Extract the [X, Y] coordinate from the center of the cell holding the provided text.  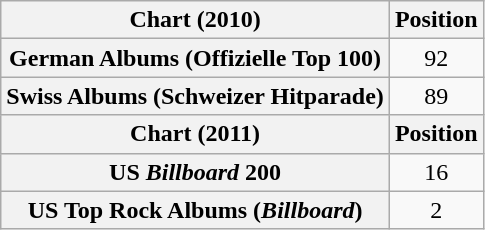
92 [436, 58]
Chart (2011) [196, 134]
89 [436, 96]
Chart (2010) [196, 20]
German Albums (Offizielle Top 100) [196, 58]
16 [436, 172]
US Billboard 200 [196, 172]
US Top Rock Albums (Billboard) [196, 210]
Swiss Albums (Schweizer Hitparade) [196, 96]
2 [436, 210]
